For the text-containing cell, return its midpoint in (x, y) coordinate format. 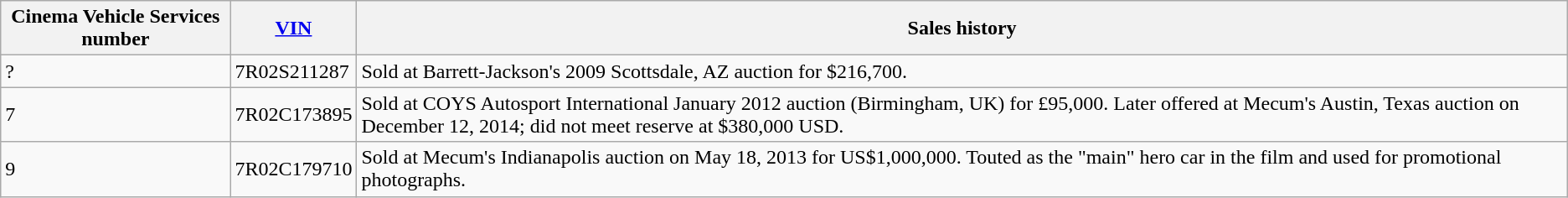
7R02S211287 (293, 71)
Sold at Barrett-Jackson's 2009 Scottsdale, AZ auction for $216,700. (962, 71)
Sales history (962, 29)
Cinema Vehicle Services number (116, 29)
7R02C173895 (293, 114)
9 (116, 169)
7 (116, 114)
VIN (293, 29)
7R02C179710 (293, 169)
? (116, 71)
